Pinpoint the cell where the given text exists, returning its (x, y) midpoint coordinate. 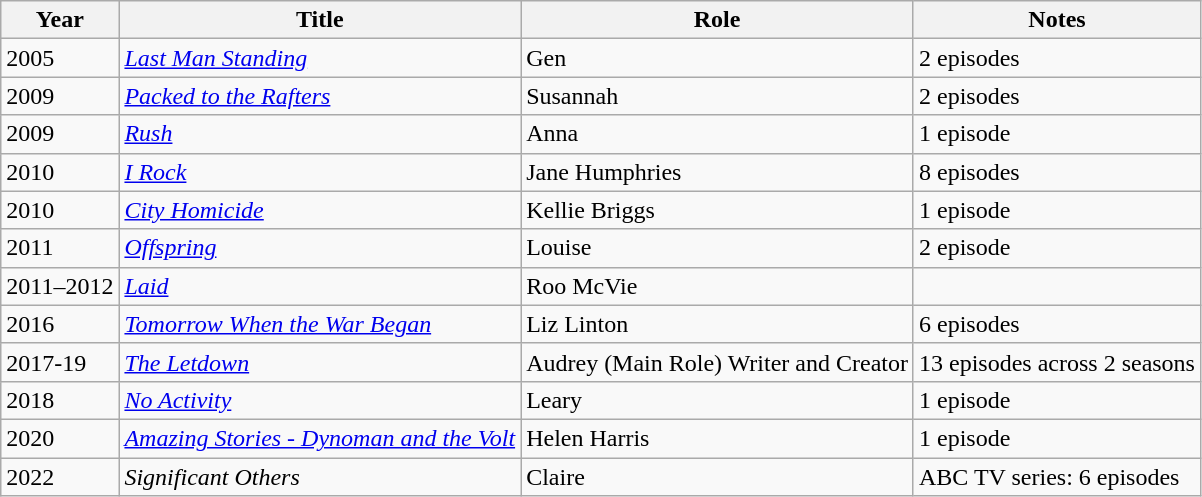
2 episode (1056, 248)
Audrey (Main Role) Writer and Creator (718, 362)
Rush (320, 134)
2017-19 (60, 362)
Jane Humphries (718, 172)
Tomorrow When the War Began (320, 324)
Gen (718, 58)
2016 (60, 324)
City Homicide (320, 210)
2011 (60, 248)
Notes (1056, 20)
No Activity (320, 400)
6 episodes (1056, 324)
Louise (718, 248)
ABC TV series: 6 episodes (1056, 477)
Susannah (718, 96)
Anna (718, 134)
Amazing Stories - Dynoman and the Volt (320, 438)
13 episodes across 2 seasons (1056, 362)
2022 (60, 477)
2005 (60, 58)
Significant Others (320, 477)
Helen Harris (718, 438)
Roo McVie (718, 286)
The Letdown (320, 362)
8 episodes (1056, 172)
Last Man Standing (320, 58)
Liz Linton (718, 324)
Role (718, 20)
2018 (60, 400)
Leary (718, 400)
2011–2012 (60, 286)
Packed to the Rafters (320, 96)
Laid (320, 286)
Year (60, 20)
Offspring (320, 248)
Title (320, 20)
Claire (718, 477)
2020 (60, 438)
I Rock (320, 172)
Kellie Briggs (718, 210)
